Pinpoint the cell where the given text exists, returning its [X, Y] midpoint coordinate. 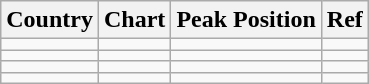
Peak Position [246, 20]
Ref [344, 20]
Chart [134, 20]
Country [50, 20]
